Find where the given text appears and provide that cell's center as [x, y] coordinate. 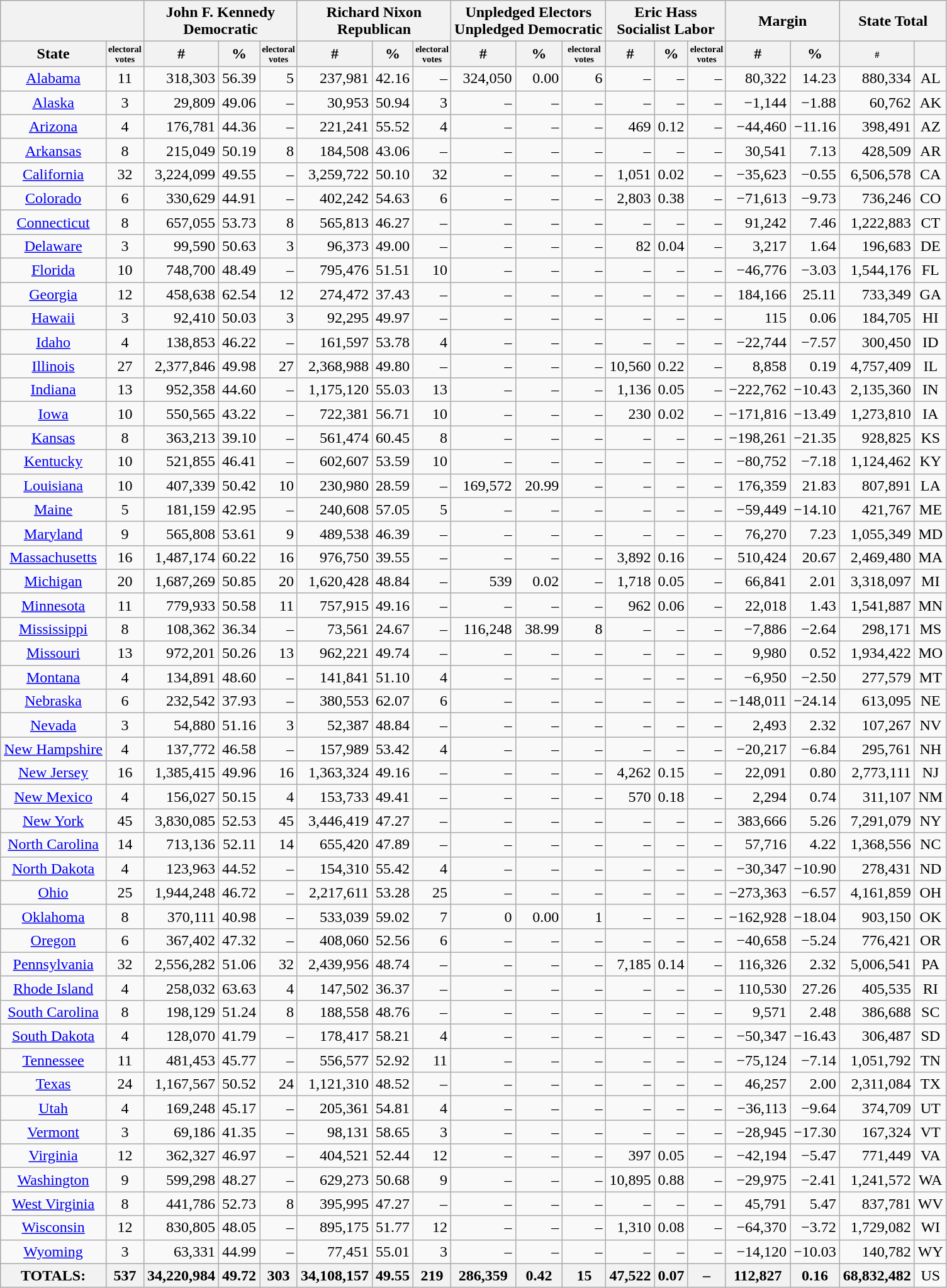
386,688 [877, 1012]
50.42 [239, 486]
9,571 [758, 1012]
41.79 [239, 1036]
OH [930, 892]
1,136 [630, 390]
Connecticut [53, 222]
14.23 [815, 79]
407,339 [181, 486]
Georgia [53, 294]
952,358 [181, 390]
48.05 [239, 1228]
55.01 [393, 1252]
91,242 [758, 222]
303 [279, 1275]
52.53 [239, 821]
215,049 [181, 150]
IN [930, 390]
−5.24 [815, 940]
8,858 [758, 366]
7.46 [815, 222]
46.97 [239, 1156]
318,303 [181, 79]
115 [758, 318]
CO [930, 198]
9,980 [758, 653]
53.59 [393, 462]
−14.10 [815, 509]
TOTALS: [53, 1275]
−6.84 [815, 749]
2,311,084 [877, 1084]
−22,744 [758, 342]
0.80 [815, 773]
123,963 [181, 869]
MT [930, 677]
50.52 [239, 1084]
50.26 [239, 653]
1,544,176 [877, 270]
Arkansas [53, 150]
−7.14 [815, 1060]
99,590 [181, 246]
298,171 [877, 629]
928,825 [877, 438]
0.38 [671, 198]
0.12 [671, 126]
55.52 [393, 126]
0.07 [671, 1275]
1,273,810 [877, 414]
43.06 [393, 150]
15 [584, 1275]
Nebraska [53, 701]
48.76 [393, 1012]
51.51 [393, 270]
−7.57 [815, 342]
51.77 [393, 1228]
240,608 [335, 509]
4,161,859 [877, 892]
44.36 [239, 126]
830,805 [181, 1228]
−222,762 [758, 390]
405,535 [877, 988]
1,175,120 [335, 390]
40.98 [239, 916]
59.02 [393, 916]
53.73 [239, 222]
52.11 [239, 845]
53.42 [393, 749]
38.99 [539, 629]
556,577 [335, 1060]
776,421 [877, 940]
44.60 [239, 390]
0.74 [815, 797]
Wisconsin [53, 1228]
1.43 [815, 605]
49.74 [393, 653]
0.52 [815, 653]
47.32 [239, 940]
−21.35 [815, 438]
John F. KennedyDemocratic [220, 21]
141,841 [335, 677]
489,538 [335, 533]
NM [930, 797]
−28,945 [758, 1132]
48.27 [239, 1180]
176,781 [181, 126]
54,880 [181, 725]
52.92 [393, 1060]
PA [930, 964]
408,060 [335, 940]
−0.55 [815, 174]
−3.72 [815, 1228]
629,273 [335, 1180]
Florida [53, 270]
Illinois [53, 366]
−46,776 [758, 270]
7.13 [815, 150]
CA [930, 174]
44.52 [239, 869]
−171,816 [758, 414]
657,055 [181, 222]
46,257 [758, 1084]
458,638 [181, 294]
50.03 [239, 318]
−71,613 [758, 198]
Hawaii [53, 318]
3,224,099 [181, 174]
Tennessee [53, 1060]
3,830,085 [181, 821]
6,506,578 [877, 174]
0.14 [671, 964]
181,159 [181, 509]
−50,347 [758, 1036]
481,453 [181, 1060]
1,368,556 [877, 845]
167,324 [877, 1132]
92,295 [335, 318]
157,989 [335, 749]
50.94 [393, 103]
47.89 [393, 845]
TN [930, 1060]
37.93 [239, 701]
−75,124 [758, 1060]
Richard NixonRepublican [374, 21]
757,915 [335, 605]
3,318,097 [877, 581]
1,944,248 [181, 892]
62.54 [239, 294]
46.27 [393, 222]
1,051 [630, 174]
−9.73 [815, 198]
565,808 [181, 533]
Oklahoma [53, 916]
383,666 [758, 821]
903,150 [877, 916]
116,248 [483, 629]
1,620,428 [335, 581]
286,359 [483, 1275]
370,111 [181, 916]
277,579 [877, 677]
1,121,310 [335, 1084]
Alabama [53, 79]
1.64 [815, 246]
30,541 [758, 150]
Delaware [53, 246]
42.95 [239, 509]
−20,217 [758, 749]
402,242 [335, 198]
41.35 [239, 1132]
AR [930, 150]
22,018 [758, 605]
311,107 [877, 797]
421,767 [877, 509]
53.28 [393, 892]
2.01 [815, 581]
NY [930, 821]
441,786 [181, 1204]
169,572 [483, 486]
Maryland [53, 533]
1,363,324 [335, 773]
198,129 [181, 1012]
MO [930, 653]
36.34 [239, 629]
−7.18 [815, 462]
NE [930, 701]
50.68 [393, 1180]
California [53, 174]
230 [630, 414]
380,553 [335, 701]
539 [483, 581]
49.72 [239, 1275]
WV [930, 1204]
−14,120 [758, 1252]
−42,194 [758, 1156]
324,050 [483, 79]
60.22 [239, 557]
7,291,079 [877, 821]
49.98 [239, 366]
−2.41 [815, 1180]
Colorado [53, 198]
374,709 [877, 1108]
−30,347 [758, 869]
66,841 [758, 581]
50.85 [239, 581]
7,185 [630, 964]
50.15 [239, 797]
51.24 [239, 1012]
1,051,792 [877, 1060]
48.60 [239, 677]
2,773,111 [877, 773]
161,597 [335, 342]
3,892 [630, 557]
63,331 [181, 1252]
VA [930, 1156]
28.59 [393, 486]
Rhode Island [53, 988]
AK [930, 103]
96,373 [335, 246]
State Total [893, 21]
795,476 [335, 270]
Utah [53, 1108]
48.74 [393, 964]
613,095 [877, 701]
92,410 [181, 318]
807,891 [877, 486]
68,832,482 [877, 1275]
US [930, 1275]
565,813 [335, 222]
MN [930, 605]
−40,658 [758, 940]
South Dakota [53, 1036]
112,827 [758, 1275]
398,491 [877, 126]
52.44 [393, 1156]
1,541,887 [877, 605]
−64,370 [758, 1228]
21.83 [815, 486]
404,521 [335, 1156]
29,809 [181, 103]
976,750 [335, 557]
Wyoming [53, 1252]
Minnesota [53, 605]
736,246 [877, 198]
OK [930, 916]
1,055,349 [877, 533]
MD [930, 533]
713,136 [181, 845]
2,368,988 [335, 366]
722,381 [335, 414]
Kansas [53, 438]
49.96 [239, 773]
469 [630, 126]
60.45 [393, 438]
−13.49 [815, 414]
1,718 [630, 581]
50.58 [239, 605]
363,213 [181, 438]
Arizona [53, 126]
733,349 [877, 294]
3,217 [758, 246]
39.10 [239, 438]
230,980 [335, 486]
550,565 [181, 414]
Idaho [53, 342]
New Mexico [53, 797]
880,334 [877, 79]
−10.90 [815, 869]
537 [125, 1275]
50.63 [239, 246]
69,186 [181, 1132]
10,895 [630, 1180]
42.16 [393, 79]
232,542 [181, 701]
2,377,846 [181, 366]
SC [930, 1012]
80,322 [758, 79]
46.39 [393, 533]
108,362 [181, 629]
428,509 [877, 150]
54.81 [393, 1108]
−36,113 [758, 1108]
362,327 [181, 1156]
−10.03 [815, 1252]
178,417 [335, 1036]
VT [930, 1132]
82 [630, 246]
46.58 [239, 749]
43.22 [239, 414]
128,070 [181, 1036]
221,241 [335, 126]
−5.47 [815, 1156]
2,556,282 [181, 964]
188,558 [335, 1012]
37.43 [393, 294]
52.56 [393, 940]
NH [930, 749]
895,175 [335, 1228]
184,705 [877, 318]
5.47 [815, 1204]
Kentucky [53, 462]
−24.14 [815, 701]
−1,144 [758, 103]
Indiana [53, 390]
NJ [930, 773]
−11.16 [815, 126]
45.17 [239, 1108]
44.91 [239, 198]
HI [930, 318]
196,683 [877, 246]
MS [930, 629]
57.05 [393, 509]
602,607 [335, 462]
306,487 [877, 1036]
1,222,883 [877, 222]
278,431 [877, 869]
Eric Hass Socialist Labor [666, 21]
45,791 [758, 1204]
56.71 [393, 414]
1,124,462 [877, 462]
561,474 [335, 438]
46.72 [239, 892]
AZ [930, 126]
−18.04 [815, 916]
−198,261 [758, 438]
DE [930, 246]
−9.64 [815, 1108]
Pennsylvania [53, 964]
Louisiana [53, 486]
57,716 [758, 845]
−16.43 [815, 1036]
53.61 [239, 533]
49.00 [393, 246]
2,469,480 [877, 557]
655,420 [335, 845]
48.49 [239, 270]
SD [930, 1036]
138,853 [181, 342]
Missouri [53, 653]
2,493 [758, 725]
49.80 [393, 366]
176,359 [758, 486]
137,772 [181, 749]
51.06 [239, 964]
147,502 [335, 988]
22,091 [758, 773]
330,629 [181, 198]
771,449 [877, 1156]
20.99 [539, 486]
−273,363 [758, 892]
51.16 [239, 725]
53.78 [393, 342]
45.77 [239, 1060]
IL [930, 366]
1,167,567 [181, 1084]
7 [432, 916]
−3.03 [815, 270]
570 [630, 797]
−44,460 [758, 126]
1,385,415 [181, 773]
WA [930, 1180]
10,560 [630, 366]
NV [930, 725]
47,522 [630, 1275]
Maine [53, 509]
1,729,082 [877, 1228]
2,217,611 [335, 892]
−10.43 [815, 390]
367,402 [181, 940]
20.67 [815, 557]
4,757,409 [877, 366]
748,700 [181, 270]
184,166 [758, 294]
25.11 [815, 294]
0.15 [671, 773]
46.22 [239, 342]
2.48 [815, 1012]
North Carolina [53, 845]
395,995 [335, 1204]
50.10 [393, 174]
IA [930, 414]
34,108,157 [335, 1275]
2,294 [758, 797]
153,733 [335, 797]
LA [930, 486]
−80,752 [758, 462]
Ohio [53, 892]
RI [930, 988]
Iowa [53, 414]
98,131 [335, 1132]
2.00 [815, 1084]
0.18 [671, 797]
Washington [53, 1180]
Alaska [53, 103]
MA [930, 557]
2,135,360 [877, 390]
55.42 [393, 869]
−7,886 [758, 629]
237,981 [335, 79]
274,472 [335, 294]
30,953 [335, 103]
UT [930, 1108]
58.65 [393, 1132]
60,762 [877, 103]
1,310 [630, 1228]
0.08 [671, 1228]
2,439,956 [335, 964]
New York [53, 821]
184,508 [335, 150]
219 [432, 1275]
510,424 [758, 557]
5.26 [815, 821]
397 [630, 1156]
156,027 [181, 797]
−59,449 [758, 509]
Mississippi [53, 629]
134,891 [181, 677]
Margin [783, 21]
4,262 [630, 773]
76,270 [758, 533]
AL [930, 79]
56.39 [239, 79]
27.26 [815, 988]
110,530 [758, 988]
521,855 [181, 462]
ND [930, 869]
−162,928 [758, 916]
NC [930, 845]
KY [930, 462]
−6,950 [758, 677]
972,201 [181, 653]
New Hampshire [53, 749]
962,221 [335, 653]
0.42 [539, 1275]
54.63 [393, 198]
5,006,541 [877, 964]
300,450 [877, 342]
0.19 [815, 366]
Nevada [53, 725]
0.04 [671, 246]
Vermont [53, 1132]
58.21 [393, 1036]
−2.50 [815, 677]
OR [930, 940]
116,326 [758, 964]
4.22 [815, 845]
49.41 [393, 797]
50.19 [239, 150]
1,687,269 [181, 581]
2,803 [630, 198]
34,220,984 [181, 1275]
140,782 [877, 1252]
0.22 [671, 366]
−1.88 [815, 103]
55.03 [393, 390]
North Dakota [53, 869]
GA [930, 294]
52.73 [239, 1204]
KS [930, 438]
599,298 [181, 1180]
FL [930, 270]
49.06 [239, 103]
36.37 [393, 988]
533,039 [335, 916]
0.88 [671, 1180]
−29,975 [758, 1180]
West Virginia [53, 1204]
Montana [53, 677]
48.52 [393, 1084]
Texas [53, 1084]
1,241,572 [877, 1180]
3,446,419 [335, 821]
TX [930, 1084]
46.41 [239, 462]
62.07 [393, 701]
77,451 [335, 1252]
24.67 [393, 629]
WY [930, 1252]
205,361 [335, 1108]
Michigan [53, 581]
154,310 [335, 869]
73,561 [335, 629]
779,933 [181, 605]
7.23 [815, 533]
ME [930, 509]
107,267 [877, 725]
−148,011 [758, 701]
962 [630, 605]
−17.30 [815, 1132]
1 [584, 916]
63.63 [239, 988]
Massachusetts [53, 557]
52,387 [335, 725]
New Jersey [53, 773]
WI [930, 1228]
−35,623 [758, 174]
MI [930, 581]
1,934,422 [877, 653]
295,761 [877, 749]
0 [483, 916]
Virginia [53, 1156]
Oregon [53, 940]
44.99 [239, 1252]
837,781 [877, 1204]
1,487,174 [181, 557]
−6.57 [815, 892]
CT [930, 222]
Unpledged ElectorsUnpledged Democratic [529, 21]
39.55 [393, 557]
State [53, 54]
3,259,722 [335, 174]
258,032 [181, 988]
ID [930, 342]
49.97 [393, 318]
169,248 [181, 1108]
−2.64 [815, 629]
51.10 [393, 677]
South Carolina [53, 1012]
